From the cell containing the given text, extract its center point as [X, Y] coordinate. 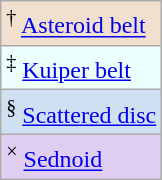
× Sednoid [82, 156]
‡ Kuiper belt [82, 68]
§ Scattered disc [82, 112]
† Asteroid belt [82, 24]
